Scan for the cell matching the given text and deliver its [x, y] coordinate at center. 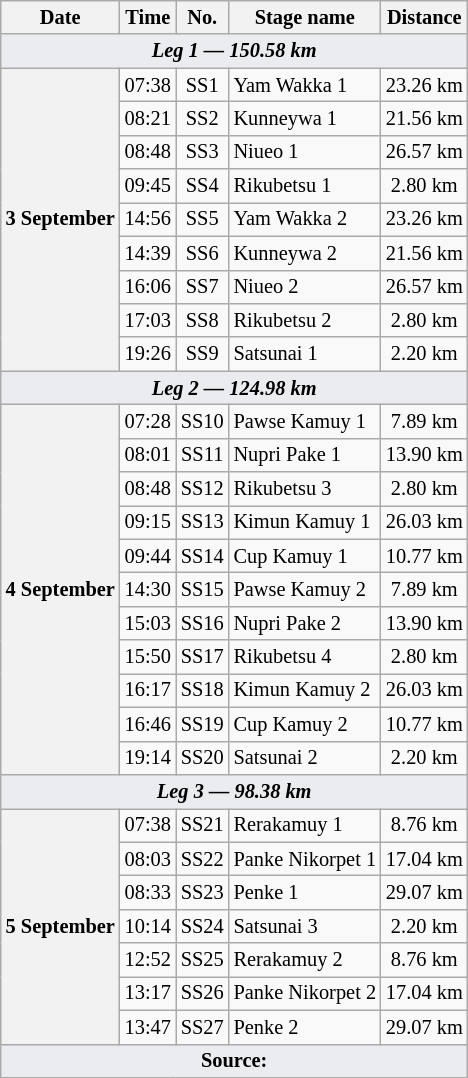
SS11 [202, 455]
Leg 2 — 124.98 km [234, 388]
SS9 [202, 354]
08:01 [148, 455]
Time [148, 17]
5 September [60, 926]
Yam Wakka 2 [305, 219]
3 September [60, 220]
Stage name [305, 17]
SS25 [202, 960]
Kunneywa 2 [305, 253]
Satsunai 1 [305, 354]
Rerakamuy 1 [305, 825]
13:17 [148, 993]
08:21 [148, 118]
13:47 [148, 1027]
19:14 [148, 758]
16:06 [148, 287]
Penke 2 [305, 1027]
15:03 [148, 623]
SS17 [202, 657]
SS13 [202, 522]
Rikubetsu 2 [305, 320]
Nupri Pake 1 [305, 455]
10:14 [148, 926]
SS7 [202, 287]
Satsunai 2 [305, 758]
19:26 [148, 354]
09:15 [148, 522]
16:46 [148, 724]
Leg 1 — 150.58 km [234, 51]
No. [202, 17]
SS12 [202, 489]
Kimun Kamuy 1 [305, 522]
16:17 [148, 690]
SS26 [202, 993]
SS5 [202, 219]
Satsunai 3 [305, 926]
Panke Nikorpet 2 [305, 993]
SS8 [202, 320]
SS19 [202, 724]
SS10 [202, 421]
Source: [234, 1061]
SS16 [202, 623]
Rikubetsu 1 [305, 186]
SS27 [202, 1027]
08:33 [148, 892]
Niueo 2 [305, 287]
SS6 [202, 253]
Pawse Kamuy 2 [305, 589]
SS4 [202, 186]
SS15 [202, 589]
SS23 [202, 892]
SS24 [202, 926]
14:39 [148, 253]
SS1 [202, 85]
Rikubetsu 3 [305, 489]
15:50 [148, 657]
Cup Kamuy 1 [305, 556]
4 September [60, 589]
SS21 [202, 825]
SS14 [202, 556]
14:56 [148, 219]
Kunneywa 1 [305, 118]
Rerakamuy 2 [305, 960]
Rikubetsu 4 [305, 657]
Pawse Kamuy 1 [305, 421]
08:03 [148, 859]
09:45 [148, 186]
Cup Kamuy 2 [305, 724]
Leg 3 — 98.38 km [234, 791]
Panke Nikorpet 1 [305, 859]
09:44 [148, 556]
Nupri Pake 2 [305, 623]
14:30 [148, 589]
Niueo 1 [305, 152]
SS3 [202, 152]
SS22 [202, 859]
17:03 [148, 320]
SS18 [202, 690]
Yam Wakka 1 [305, 85]
SS2 [202, 118]
Date [60, 17]
Penke 1 [305, 892]
Kimun Kamuy 2 [305, 690]
12:52 [148, 960]
07:28 [148, 421]
Distance [424, 17]
SS20 [202, 758]
